Provide the [X, Y] coordinate of the cell's center where the given text is located.  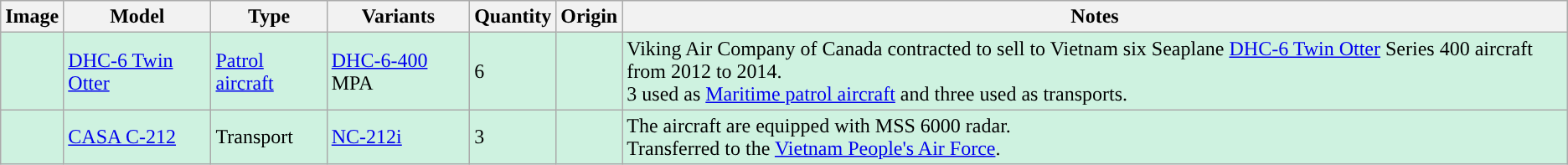
DHC-6-400 MPA [398, 71]
Model [137, 17]
Origin [590, 17]
3 [513, 137]
Variants [398, 17]
Image [32, 17]
NC-212i [398, 137]
DHC-6 Twin Otter [137, 71]
6 [513, 71]
Patrol aircraft [269, 71]
The aircraft are equipped with MSS 6000 radar.Transferred to the Vietnam People's Air Force. [1095, 137]
Transport [269, 137]
Notes [1095, 17]
Quantity [513, 17]
CASA C-212 [137, 137]
Type [269, 17]
